From the cell containing the given text, extract its center point as [X, Y] coordinate. 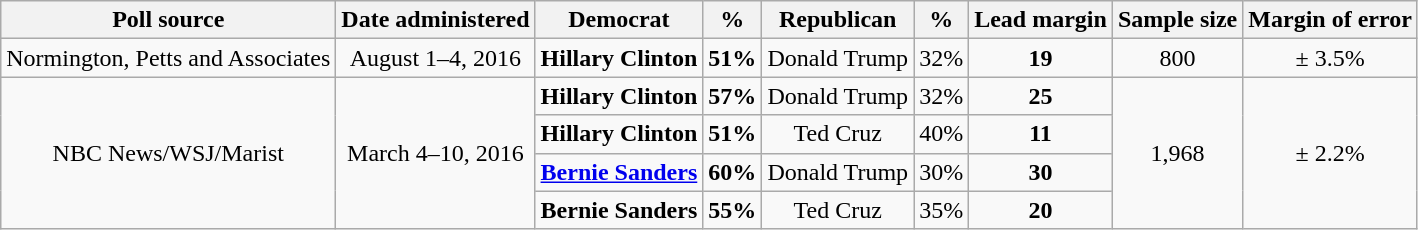
March 4–10, 2016 [436, 153]
Sample size [1177, 20]
11 [1041, 134]
800 [1177, 58]
Date administered [436, 20]
57% [732, 96]
40% [942, 134]
August 1–4, 2016 [436, 58]
Normington, Petts and Associates [168, 58]
± 3.5% [1330, 58]
19 [1041, 58]
30 [1041, 172]
60% [732, 172]
1,968 [1177, 153]
25 [1041, 96]
± 2.2% [1330, 153]
Republican [838, 20]
35% [942, 210]
20 [1041, 210]
55% [732, 210]
Democrat [619, 20]
Poll source [168, 20]
30% [942, 172]
Lead margin [1041, 20]
NBC News/WSJ/Marist [168, 153]
Margin of error [1330, 20]
